Pinpoint the cell where the given text exists, returning its (X, Y) midpoint coordinate. 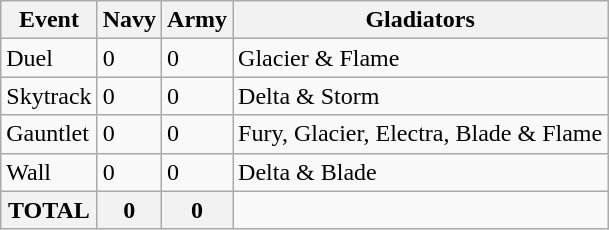
Duel (49, 58)
Fury, Glacier, Electra, Blade & Flame (420, 134)
Event (49, 20)
Glacier & Flame (420, 58)
Skytrack (49, 96)
Gauntlet (49, 134)
Army (198, 20)
Delta & Blade (420, 172)
Wall (49, 172)
Navy (129, 20)
Gladiators (420, 20)
Delta & Storm (420, 96)
TOTAL (49, 210)
